Return (X, Y) of the center of cell containing provided text 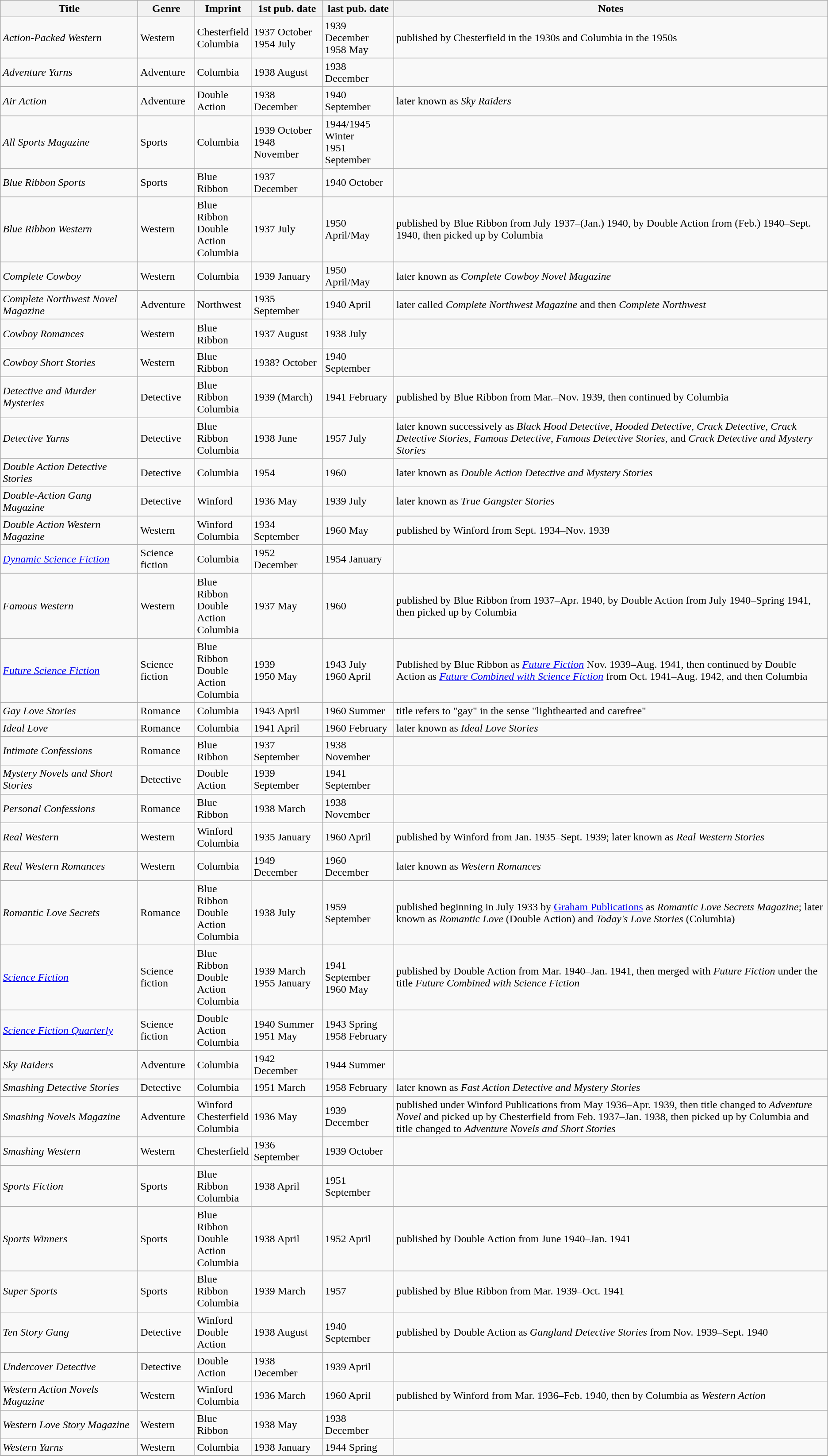
1938 March (287, 808)
1937 July (287, 229)
Ten Story Gang (69, 1332)
Title (69, 9)
1939 September (287, 780)
1954 January (358, 559)
Sky Raiders (69, 1065)
Notes (610, 9)
WinfordDouble Action (223, 1332)
Complete Northwest Novel Magazine (69, 304)
1939 July (358, 502)
19391950 May (287, 670)
1943 April (287, 711)
Cowboy Romances (69, 334)
1960 December (358, 866)
Air Action (69, 101)
1957 July (358, 438)
1939 December1958 May (358, 38)
published by Winford from Mar. 1936–Feb. 1940, then by Columbia as Western Action (610, 1396)
published by Winford from Sept. 1934–Nov. 1939 (610, 530)
later known as Ideal Love Stories (610, 728)
1941 September (358, 780)
Smashing Western (69, 1152)
1st pub. date (287, 9)
published by Winford from Jan. 1935–Sept. 1939; later known as Real Western Stories (610, 837)
published by Blue Ribbon from 1937–Apr. 1940, by Double Action from July 1940–Spring 1941, then picked up by Columbia (610, 606)
1960 February (358, 728)
later known as Sky Raiders (610, 101)
1939 (March) (287, 397)
later called Complete Northwest Magazine and then Complete Northwest (610, 304)
1937 August (287, 334)
1938? October (287, 362)
1937 October1954 July (287, 38)
Western Yarns (69, 1447)
Imprint (223, 9)
Undercover Detective (69, 1367)
Real Western Romances (69, 866)
1952 April (358, 1239)
1935 September (287, 304)
published by Chesterfield in the 1930s and Columbia in the 1950s (610, 38)
Double ActionColumbia (223, 1030)
Mystery Novels and Short Stories (69, 780)
later known as True Gangster Stories (610, 502)
1939 March1955 January (287, 977)
1938 May (287, 1424)
1935 January (287, 837)
Winford (223, 502)
1939 January (287, 276)
later known as Fast Action Detective and Mystery Stories (610, 1088)
Double-Action Gang Magazine (69, 502)
1937 May (287, 606)
1949 December (287, 866)
WinfordChesterfieldColumbia (223, 1117)
Intimate Confessions (69, 751)
Science Fiction (69, 977)
Gay Love Stories (69, 711)
1941 April (287, 728)
All Sports Magazine (69, 142)
1941 September1960 May (358, 977)
Northwest (223, 304)
Western Love Story Magazine (69, 1424)
Complete Cowboy (69, 276)
1942 December (287, 1065)
Chesterfield (223, 1152)
later known as Complete Cowboy Novel Magazine (610, 276)
1940 Summer1951 May (287, 1030)
published by Double Action from Mar. 1940–Jan. 1941, then merged with Future Fiction under the title Future Combined with Science Fiction (610, 977)
Blue Ribbon Western (69, 229)
1954 (287, 473)
1939 October1948 November (287, 142)
ChesterfieldColumbia (223, 38)
1943 Spring1958 February (358, 1030)
Cowboy Short Stories (69, 362)
1951 March (287, 1088)
published by Blue Ribbon from Mar. 1939–Oct. 1941 (610, 1291)
Super Sports (69, 1291)
published by Double Action as Gangland Detective Stories from Nov. 1939–Sept. 1940 (610, 1332)
Personal Confessions (69, 808)
1958 February (358, 1088)
Genre (166, 9)
1951 September (358, 1186)
title refers to "gay" in the sense "lighthearted and carefree" (610, 711)
1937 September (287, 751)
1940 April (358, 304)
Sports Winners (69, 1239)
Science Fiction Quarterly (69, 1030)
Ideal Love (69, 728)
Western Action Novels Magazine (69, 1396)
1934 September (287, 530)
Smashing Novels Magazine (69, 1117)
1936 September (287, 1152)
Action-Packed Western (69, 38)
1952 December (287, 559)
published by Double Action from June 1940–Jan. 1941 (610, 1239)
1937 December (287, 182)
1959 September (358, 913)
Real Western (69, 837)
Famous Western (69, 606)
1960 May (358, 530)
1944 Summer (358, 1065)
published by Blue Ribbon from Mar.–Nov. 1939, then continued by Columbia (610, 397)
Detective and Murder Mysteries (69, 397)
Dynamic Science Fiction (69, 559)
1936 March (287, 1396)
1939 March (287, 1291)
Future Science Fiction (69, 670)
later known as Double Action Detective and Mystery Stories (610, 473)
1939 December (358, 1117)
Double Action Detective Stories (69, 473)
published by Blue Ribbon from July 1937–(Jan.) 1940, by Double Action from (Feb.) 1940–Sept. 1940, then picked up by Columbia (610, 229)
1957 (358, 1291)
Blue Ribbon Sports (69, 182)
Adventure Yarns (69, 73)
1944 Spring (358, 1447)
1940 October (358, 182)
1939 April (358, 1367)
1943 July1960 April (358, 670)
Smashing Detective Stories (69, 1088)
1938 June (287, 438)
Sports Fiction (69, 1186)
Double Action Western Magazine (69, 530)
Romantic Love Secrets (69, 913)
1939 October (358, 1152)
1960 Summer (358, 711)
1938 January (287, 1447)
1941 February (358, 397)
1944/1945 Winter1951 September (358, 142)
last pub. date (358, 9)
later known as Western Romances (610, 866)
Detective Yarns (69, 438)
